For the text-containing cell, return its midpoint in [x, y] coordinate format. 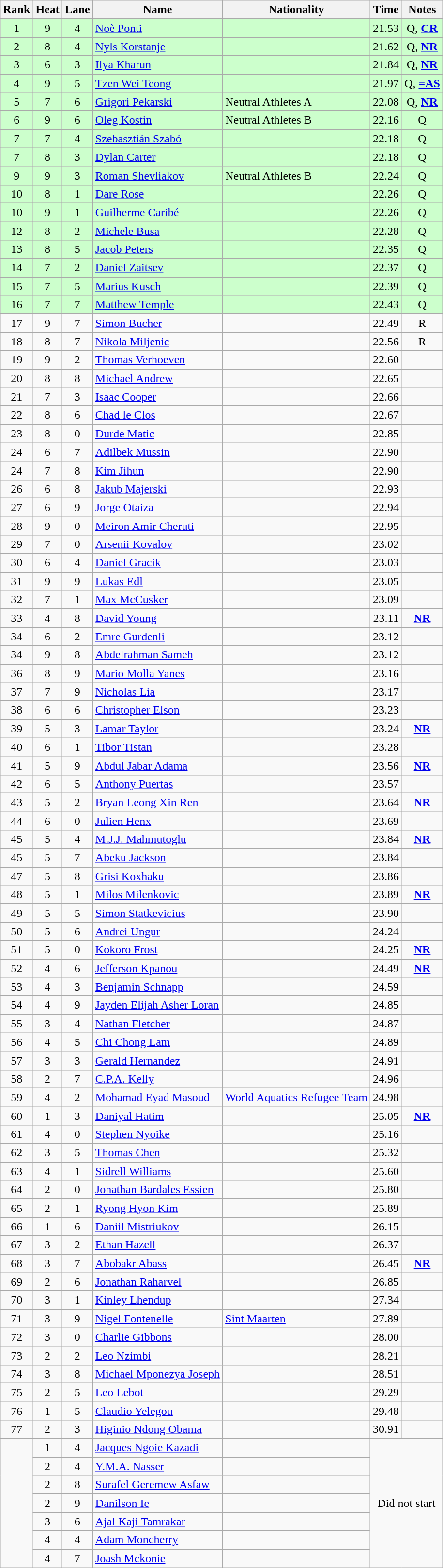
21.84 [386, 65]
22.56 [386, 342]
53 [16, 987]
Abobakr Abass [157, 1263]
Arsenii Kovalov [157, 544]
Ilya Kharun [157, 65]
26 [16, 489]
52 [16, 968]
64 [16, 1190]
Durde Matic [157, 434]
Claudio Yelegou [157, 1411]
54 [16, 1005]
22.66 [386, 397]
Lamar Taylor [157, 729]
31 [16, 581]
Ethan Hazell [157, 1245]
Leo Lebot [157, 1392]
51 [16, 950]
13 [16, 249]
Anthony Puertas [157, 784]
47 [16, 876]
24.91 [386, 1060]
14 [16, 268]
61 [16, 1134]
Benjamin Schnapp [157, 987]
Abeku Jackson [157, 858]
25.16 [386, 1134]
22.65 [386, 378]
23.05 [386, 581]
24.25 [386, 950]
Jorge Otaiza [157, 507]
62 [16, 1153]
Andrei Ungur [157, 931]
Danilson Ie [157, 1503]
Emre Gurdenli [157, 637]
23.64 [386, 802]
49 [16, 913]
22.24 [386, 175]
Dare Rose [157, 194]
72 [16, 1337]
77 [16, 1429]
Marius Kusch [157, 286]
22.43 [386, 305]
22.16 [386, 120]
21 [16, 397]
Nicholas Lia [157, 692]
16 [16, 305]
23.09 [386, 600]
36 [16, 673]
Surafel Geremew Asfaw [157, 1485]
76 [16, 1411]
Adam Moncherry [157, 1540]
56 [16, 1042]
Abdelrahman Sameh [157, 655]
Kim Jihun [157, 470]
Jakub Majerski [157, 489]
Q, CR [422, 28]
Chad le Clos [157, 415]
63 [16, 1171]
Daniyal Hatim [157, 1116]
21.97 [386, 83]
Noè Ponti [157, 28]
Matthew Temple [157, 305]
58 [16, 1079]
Julien Henx [157, 821]
65 [16, 1208]
22.28 [386, 231]
Y.M.A. Nasser [157, 1466]
48 [16, 895]
20 [16, 378]
23.86 [386, 876]
Nyls Korstanje [157, 47]
Bryan Leong Xin Ren [157, 802]
24.96 [386, 1079]
Ajal Kaji Tamrakar [157, 1521]
Guilherme Caribé [157, 212]
Oleg Kostin [157, 120]
41 [16, 765]
Chi Chong Lam [157, 1042]
22.37 [386, 268]
22.93 [386, 489]
27.34 [386, 1300]
24.85 [386, 1005]
30.91 [386, 1429]
55 [16, 1024]
22.08 [386, 102]
Did not start [407, 1503]
Michele Busa [157, 231]
73 [16, 1355]
27 [16, 507]
19 [16, 360]
71 [16, 1319]
21.62 [386, 47]
22.67 [386, 415]
66 [16, 1226]
23.17 [386, 692]
22.94 [386, 507]
33 [16, 618]
Joash Mckonie [157, 1558]
Mohamad Eyad Masoud [157, 1097]
24.59 [386, 987]
18 [16, 342]
23.11 [386, 618]
26.45 [386, 1263]
Christopher Elson [157, 710]
Kinley Lhendup [157, 1300]
60 [16, 1116]
Daniel Gracik [157, 563]
29.29 [386, 1392]
Jacques Ngoie Kazadi [157, 1448]
23.24 [386, 729]
68 [16, 1263]
Nationality [296, 10]
Adilbek Mussin [157, 452]
Ryong Hyon Kim [157, 1208]
22.39 [386, 286]
23 [16, 434]
22.95 [386, 526]
Time [386, 10]
Lane [77, 10]
17 [16, 323]
Thomas Chen [157, 1153]
67 [16, 1245]
Heat [47, 10]
Thomas Verhoeven [157, 360]
50 [16, 931]
15 [16, 286]
Gerald Hernandez [157, 1060]
69 [16, 1282]
22 [16, 415]
24.24 [386, 931]
Lukas Edl [157, 581]
28.21 [386, 1355]
23.28 [386, 747]
Max McCusker [157, 600]
Stephen Nyoike [157, 1134]
Grisi Koxhaku [157, 876]
Milos Milenkovic [157, 895]
Dylan Carter [157, 157]
Szebasztián Szabó [157, 139]
23.57 [386, 784]
28 [16, 526]
23.23 [386, 710]
Sint Maarten [296, 1319]
Notes [422, 10]
24.87 [386, 1024]
24.89 [386, 1042]
22.60 [386, 360]
27.89 [386, 1319]
Daniel Zaitsev [157, 268]
70 [16, 1300]
57 [16, 1060]
59 [16, 1097]
26.85 [386, 1282]
44 [16, 821]
74 [16, 1374]
Nigel Fontenelle [157, 1319]
23.90 [386, 913]
43 [16, 802]
23.16 [386, 673]
24.98 [386, 1097]
38 [16, 710]
25.32 [386, 1153]
Meiron Amir Cheruti [157, 526]
25.60 [386, 1171]
M.J.J. Mahmutoglu [157, 839]
30 [16, 563]
Michael Andrew [157, 378]
Sidrell Williams [157, 1171]
Isaac Cooper [157, 397]
22.35 [386, 249]
Neutral Athletes A [296, 102]
Nathan Fletcher [157, 1024]
Roman Shevliakov [157, 175]
Jonathan Raharvel [157, 1282]
40 [16, 747]
37 [16, 692]
28.00 [386, 1337]
25.89 [386, 1208]
29 [16, 544]
Leo Nzimbi [157, 1355]
25.80 [386, 1190]
23.02 [386, 544]
Tzen Wei Teong [157, 83]
Simon Statkevicius [157, 913]
Name [157, 10]
World Aquatics Refugee Team [296, 1097]
Abdul Jabar Adama [157, 765]
Simon Bucher [157, 323]
Michael Mponezya Joseph [157, 1374]
25.05 [386, 1116]
Jayden Elijah Asher Loran [157, 1005]
Jacob Peters [157, 249]
23.56 [386, 765]
26.37 [386, 1245]
22.49 [386, 323]
Kokoro Frost [157, 950]
David Young [157, 618]
21.53 [386, 28]
12 [16, 231]
Grigori Pekarski [157, 102]
Jonathan Bardales Essien [157, 1190]
39 [16, 729]
Nikola Miljenic [157, 342]
Jefferson Kpanou [157, 968]
Mario Molla Yanes [157, 673]
Tibor Tistan [157, 747]
22.85 [386, 434]
Higinio Ndong Obama [157, 1429]
32 [16, 600]
Q, =AS [422, 83]
C.P.A. Kelly [157, 1079]
24.49 [386, 968]
23.69 [386, 821]
Rank [16, 10]
Charlie Gibbons [157, 1337]
75 [16, 1392]
23.03 [386, 563]
23.89 [386, 895]
28.51 [386, 1374]
Daniil Mistriukov [157, 1226]
42 [16, 784]
29.48 [386, 1411]
26.15 [386, 1226]
